Locate the cell with the specified text and output its [x, y] center coordinate. 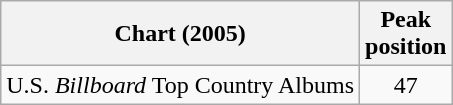
U.S. Billboard Top Country Albums [180, 85]
Peakposition [406, 34]
47 [406, 85]
Chart (2005) [180, 34]
